Identify which cell holds the provided text, then report its (x, y) central coordinate. 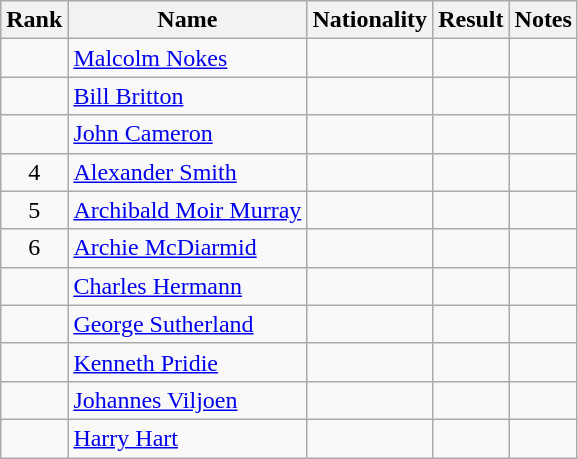
Nationality (370, 20)
Bill Britton (188, 96)
John Cameron (188, 134)
Notes (543, 20)
Name (188, 20)
Archie McDiarmid (188, 248)
Rank (34, 20)
Alexander Smith (188, 172)
Kenneth Pridie (188, 362)
Result (471, 20)
Johannes Viljoen (188, 400)
Harry Hart (188, 438)
6 (34, 248)
George Sutherland (188, 324)
Charles Hermann (188, 286)
5 (34, 210)
Archibald Moir Murray (188, 210)
4 (34, 172)
Malcolm Nokes (188, 58)
